Scan for the cell matching the given text and deliver its (X, Y) coordinate at center. 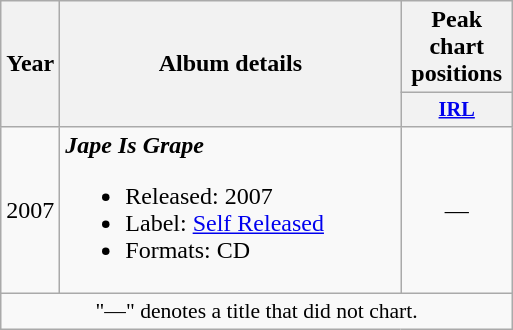
"—" denotes a title that did not chart. (257, 312)
IRL (457, 110)
— (457, 210)
Album details (230, 64)
Peak chart positions (457, 47)
Year (30, 64)
2007 (30, 210)
Jape Is GrapeReleased: 2007Label: Self ReleasedFormats: CD (230, 210)
